Determine the [X, Y] coordinate at the center of the cell enclosing the given text.  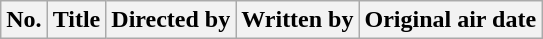
No. [24, 20]
Title [76, 20]
Written by [298, 20]
Directed by [171, 20]
Original air date [450, 20]
